For the text-containing cell, return its midpoint in (X, Y) coordinate format. 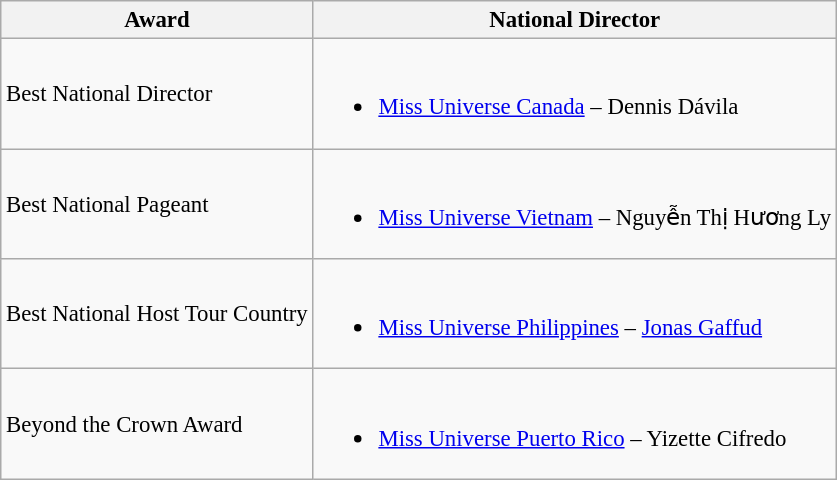
Best National Host Tour Country (157, 314)
Best National Director (157, 94)
National Director (574, 20)
Miss Universe Puerto Rico – Yizette Cifredo (574, 424)
Miss Universe Philippines – Jonas Gaffud (574, 314)
Award (157, 20)
Best National Pageant (157, 204)
Miss Universe Vietnam – Nguyễn Thị Hương Ly (574, 204)
Beyond the Crown Award (157, 424)
Miss Universe Canada – Dennis Dávila (574, 94)
